Find where the given text appears and provide that cell's center as [X, Y] coordinate. 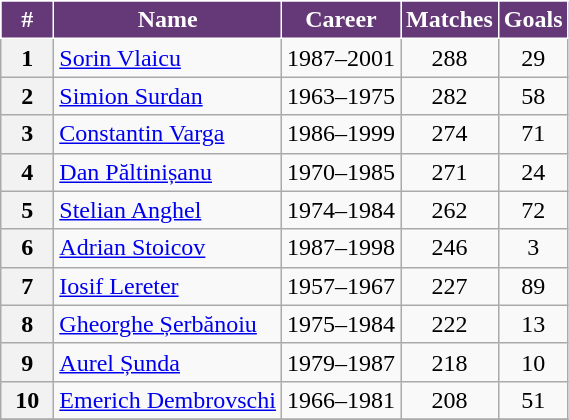
288 [450, 58]
Name [168, 20]
2 [28, 96]
222 [450, 324]
1974–1984 [340, 210]
1957–1967 [340, 286]
271 [450, 172]
9 [28, 362]
1986–1999 [340, 134]
Constantin Varga [168, 134]
274 [450, 134]
29 [533, 58]
1979–1987 [340, 362]
208 [450, 400]
Iosif Lereter [168, 286]
71 [533, 134]
262 [450, 210]
Stelian Anghel [168, 210]
Sorin Vlaicu [168, 58]
7 [28, 286]
8 [28, 324]
# [28, 20]
246 [450, 248]
72 [533, 210]
227 [450, 286]
Aurel Șunda [168, 362]
Adrian Stoicov [168, 248]
1963–1975 [340, 96]
218 [450, 362]
1987–1998 [340, 248]
Emerich Dembrovschi [168, 400]
24 [533, 172]
58 [533, 96]
Goals [533, 20]
Simion Surdan [168, 96]
1966–1981 [340, 400]
Career [340, 20]
13 [533, 324]
4 [28, 172]
89 [533, 286]
Matches [450, 20]
1970–1985 [340, 172]
6 [28, 248]
1975–1984 [340, 324]
Dan Păltinișanu [168, 172]
282 [450, 96]
1987–2001 [340, 58]
5 [28, 210]
Gheorghe Șerbănoiu [168, 324]
51 [533, 400]
1 [28, 58]
